Find where the given text appears and provide that cell's center as [X, Y] coordinate. 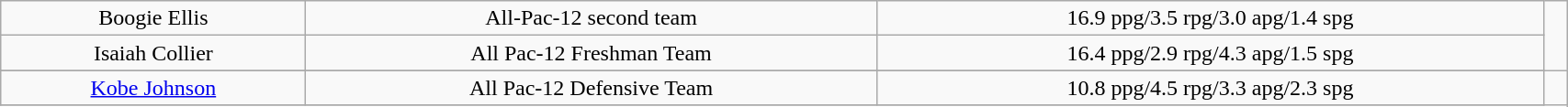
16.4 ppg/2.9 rpg/4.3 apg/1.5 spg [1211, 53]
All-Pac-12 second team [592, 18]
16.9 ppg/3.5 rpg/3.0 apg/1.4 spg [1211, 18]
All Pac-12 Defensive Team [592, 88]
Kobe Johnson [153, 88]
Isaiah Collier [153, 53]
10.8 ppg/4.5 rpg/3.3 apg/2.3 spg [1211, 88]
Boogie Ellis [153, 18]
All Pac-12 Freshman Team [592, 53]
